For the text-containing cell, return its midpoint in (X, Y) coordinate format. 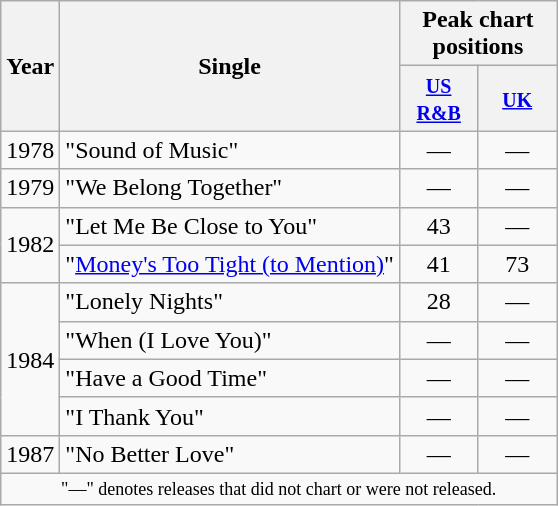
43 (438, 226)
28 (438, 302)
"—" denotes releases that did not chart or were not released. (279, 488)
"Lonely Nights" (230, 302)
1987 (30, 454)
"No Better Love" (230, 454)
73 (518, 264)
"We Belong Together" (230, 188)
Peak chart positions (478, 34)
41 (438, 264)
"Sound of Music" (230, 150)
US R&B (438, 98)
"Have a Good Time" (230, 378)
"When (I Love You)" (230, 340)
1979 (30, 188)
1978 (30, 150)
1984 (30, 359)
"I Thank You" (230, 416)
Single (230, 66)
UK (518, 98)
Year (30, 66)
1982 (30, 245)
"Money's Too Tight (to Mention)" (230, 264)
"Let Me Be Close to You" (230, 226)
